Return (X, Y) of the center of cell containing provided text 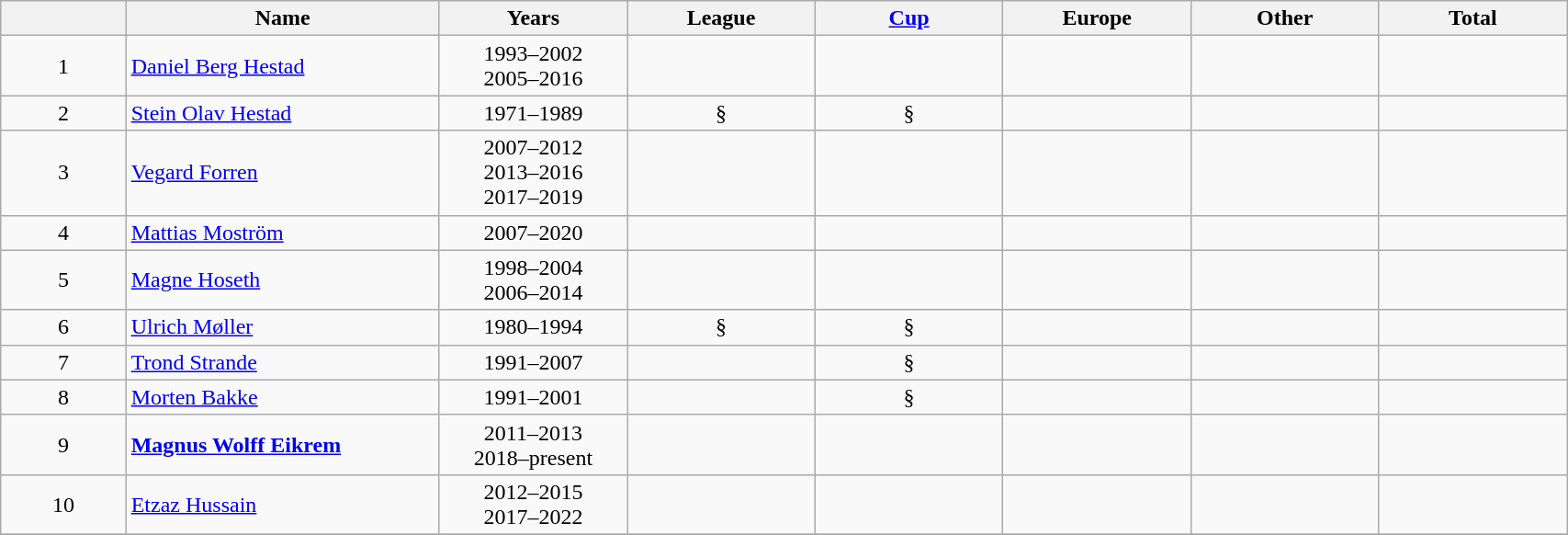
1980–1994 (533, 327)
10 (63, 504)
Years (533, 18)
1991–2007 (533, 362)
Magnus Wolff Eikrem (283, 445)
Vegard Forren (283, 173)
Mattias Moström (283, 233)
Other (1284, 18)
1971–1989 (533, 113)
9 (63, 445)
2007–2020 (533, 233)
8 (63, 397)
1991–2001 (533, 397)
1998–20042006–2014 (533, 279)
Europe (1097, 18)
Trond Strande (283, 362)
Name (283, 18)
1 (63, 66)
1993–20022005–2016 (533, 66)
Daniel Berg Hestad (283, 66)
Magne Hoseth (283, 279)
League (722, 18)
3 (63, 173)
2 (63, 113)
Etzaz Hussain (283, 504)
2011–20132018–present (533, 445)
2012–20152017–2022 (533, 504)
7 (63, 362)
Morten Bakke (283, 397)
Stein Olav Hestad (283, 113)
Total (1473, 18)
2007–20122013–20162017–2019 (533, 173)
4 (63, 233)
Ulrich Møller (283, 327)
Cup (909, 18)
5 (63, 279)
6 (63, 327)
